For the text-containing cell, return its midpoint in (X, Y) coordinate format. 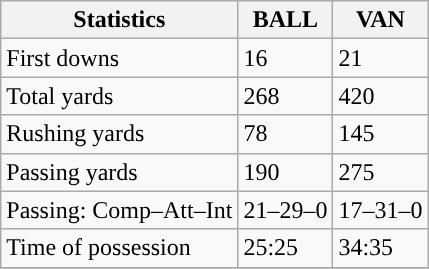
Passing: Comp–Att–Int (120, 210)
145 (380, 134)
34:35 (380, 248)
25:25 (286, 248)
Total yards (120, 96)
16 (286, 58)
Passing yards (120, 172)
275 (380, 172)
190 (286, 172)
Statistics (120, 20)
78 (286, 134)
VAN (380, 20)
BALL (286, 20)
17–31–0 (380, 210)
Rushing yards (120, 134)
21–29–0 (286, 210)
420 (380, 96)
First downs (120, 58)
21 (380, 58)
268 (286, 96)
Time of possession (120, 248)
